Detect which cell encompasses the target text, then output its (x, y) center coordinate. 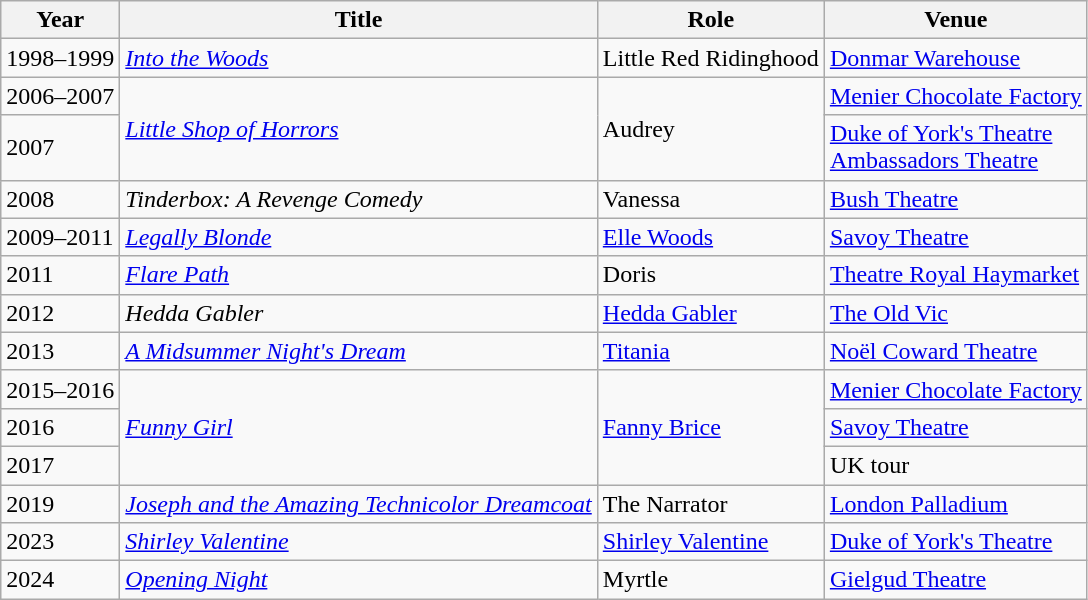
Theatre Royal Haymarket (956, 275)
Venue (956, 20)
Gielgud Theatre (956, 580)
The Old Vic (956, 313)
The Narrator (710, 503)
2024 (60, 580)
A Midsummer Night's Dream (358, 351)
Joseph and the Amazing Technicolor Dreamcoat (358, 503)
UK tour (956, 465)
Year (60, 20)
Titania (710, 351)
Into the Woods (358, 58)
Fanny Brice (710, 427)
2008 (60, 199)
Role (710, 20)
London Palladium (956, 503)
Tinderbox: A Revenge Comedy (358, 199)
2019 (60, 503)
Bush Theatre (956, 199)
2016 (60, 427)
1998–1999 (60, 58)
Elle Woods (710, 237)
2017 (60, 465)
2011 (60, 275)
2012 (60, 313)
Duke of York's Theatre (956, 542)
Opening Night (358, 580)
Duke of York's TheatreAmbassadors Theatre (956, 148)
Title (358, 20)
2007 (60, 148)
Funny Girl (358, 427)
Little Red Ridinghood (710, 58)
Doris (710, 275)
Vanessa (710, 199)
2006–2007 (60, 96)
Little Shop of Horrors (358, 128)
Audrey (710, 128)
Flare Path (358, 275)
2023 (60, 542)
2013 (60, 351)
2015–2016 (60, 389)
Myrtle (710, 580)
Legally Blonde (358, 237)
Noël Coward Theatre (956, 351)
2009–2011 (60, 237)
Donmar Warehouse (956, 58)
